Output the (x, y) coordinate of the center of the cell containing the given text.  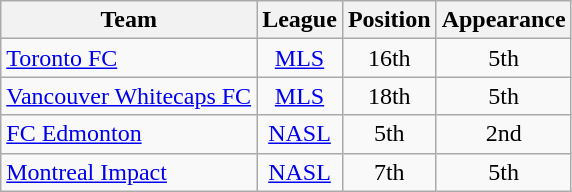
7th (389, 172)
18th (389, 96)
Appearance (504, 20)
FC Edmonton (129, 134)
Position (389, 20)
Vancouver Whitecaps FC (129, 96)
League (300, 20)
2nd (504, 134)
Toronto FC (129, 58)
Montreal Impact (129, 172)
16th (389, 58)
Team (129, 20)
